Scan for the cell matching the given text and deliver its [X, Y] coordinate at center. 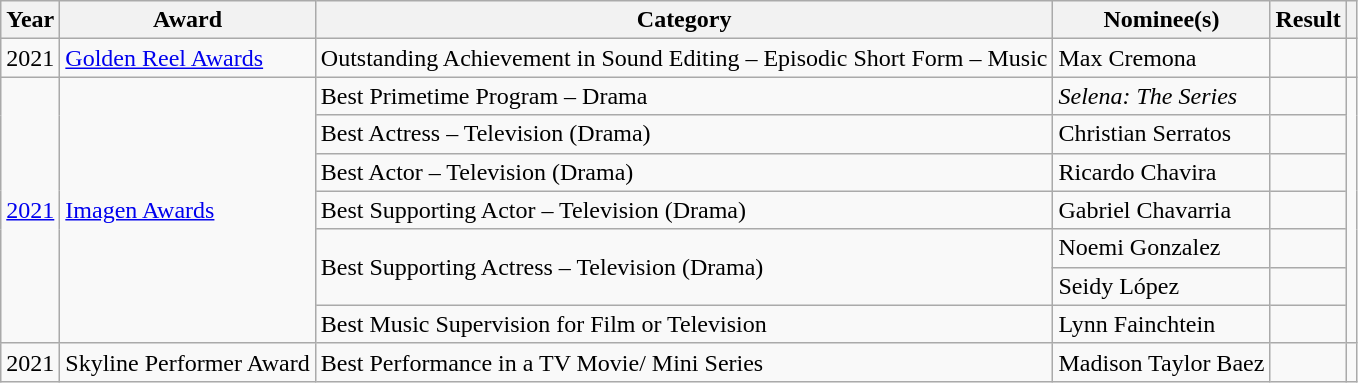
Lynn Fainchtein [1162, 324]
Best Music Supervision for Film or Television [684, 324]
Ricardo Chavira [1162, 172]
Seidy López [1162, 286]
Imagen Awards [188, 210]
Selena: The Series [1162, 96]
Year [30, 20]
Best Actor – Television (Drama) [684, 172]
Noemi Gonzalez [1162, 248]
Best Actress – Television (Drama) [684, 134]
Madison Taylor Baez [1162, 362]
Best Supporting Actress – Television (Drama) [684, 267]
Nominee(s) [1162, 20]
Best Supporting Actor – Television (Drama) [684, 210]
Category [684, 20]
Best Primetime Program – Drama [684, 96]
Christian Serratos [1162, 134]
Result [1308, 20]
Best Performance in a TV Movie/ Mini Series [684, 362]
Gabriel Chavarria [1162, 210]
Golden Reel Awards [188, 58]
Skyline Performer Award [188, 362]
Outstanding Achievement in Sound Editing – Episodic Short Form – Music [684, 58]
Max Cremona [1162, 58]
Award [188, 20]
